From the cell containing the given text, extract its center point as [X, Y] coordinate. 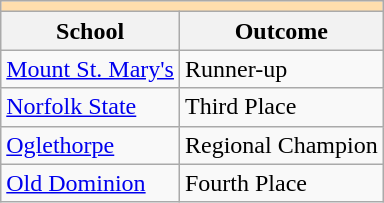
Old Dominion [90, 183]
Runner-up [281, 69]
Outcome [281, 31]
Fourth Place [281, 183]
Oglethorpe [90, 145]
School [90, 31]
Norfolk State [90, 107]
Regional Champion [281, 145]
Mount St. Mary's [90, 69]
Third Place [281, 107]
